Extract the [x, y] coordinate from the center of the cell holding the provided text.  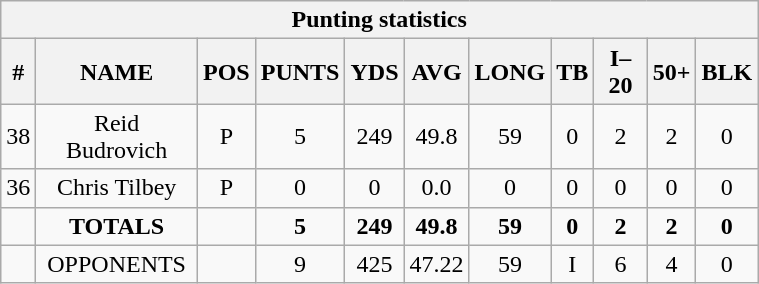
Reid Budrovich [117, 136]
AVG [436, 72]
4 [672, 264]
0.0 [436, 188]
LONG [510, 72]
NAME [117, 72]
TOTALS [117, 226]
36 [18, 188]
I [572, 264]
38 [18, 136]
YDS [374, 72]
BLK [727, 72]
POS [226, 72]
50+ [672, 72]
I–20 [620, 72]
Chris Tilbey [117, 188]
TB [572, 72]
PUNTS [300, 72]
6 [620, 264]
425 [374, 264]
OPPONENTS [117, 264]
47.22 [436, 264]
Punting statistics [380, 20]
# [18, 72]
9 [300, 264]
